Scan for the cell matching the given text and deliver its [x, y] coordinate at center. 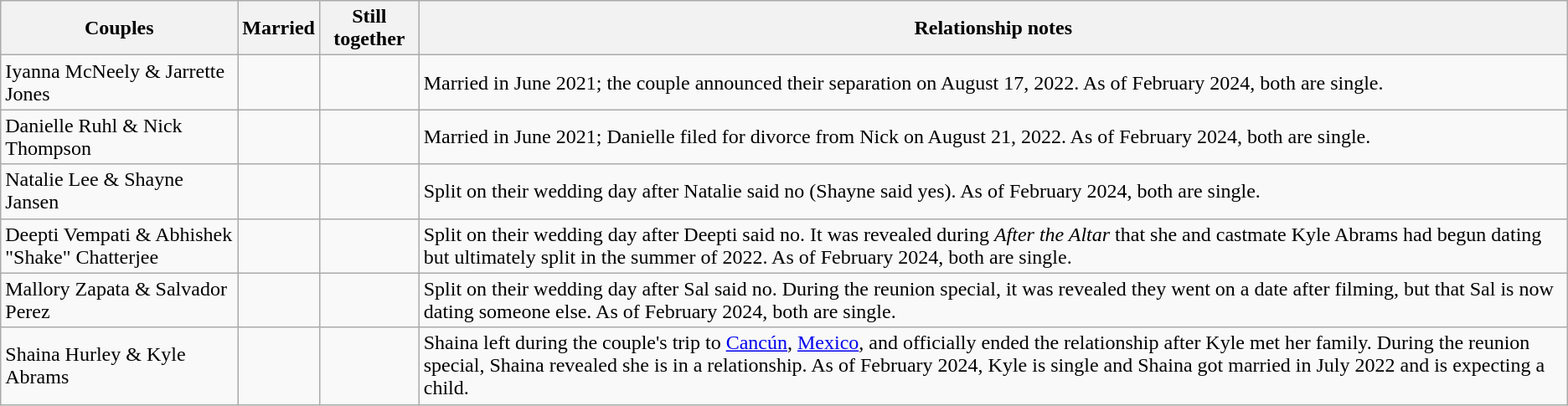
Mallory Zapata & Salvador Perez [119, 300]
Still together [369, 28]
Danielle Ruhl & Nick Thompson [119, 137]
Married [279, 28]
Married in June 2021; Danielle filed for divorce from Nick on August 21, 2022. As of February 2024, both are single. [993, 137]
Relationship notes [993, 28]
Natalie Lee & Shayne Jansen [119, 191]
Deepti Vempati & Abhishek "Shake" Chatterjee [119, 246]
Couples [119, 28]
Married in June 2021; the couple announced their separation on August 17, 2022. As of February 2024, both are single. [993, 82]
Shaina Hurley & Kyle Abrams [119, 366]
Iyanna McNeely & Jarrette Jones [119, 82]
Split on their wedding day after Natalie said no (Shayne said yes). As of February 2024, both are single. [993, 191]
